Locate the cell with the specified text and output its [X, Y] center coordinate. 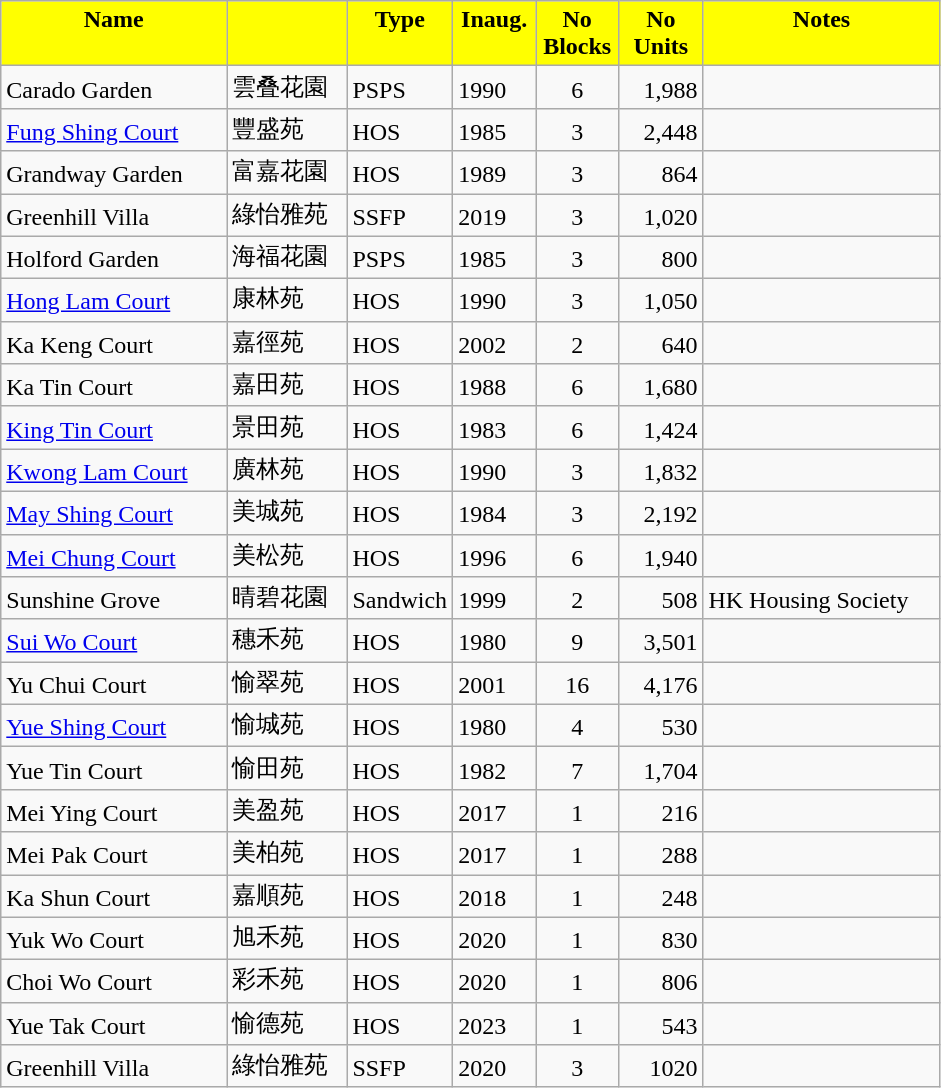
640 [661, 342]
2023 [494, 1024]
Ka Keng Court [114, 342]
Choi Wo Court [114, 982]
800 [661, 258]
Name [114, 34]
9 [578, 640]
穗禾苑 [287, 640]
美盈苑 [287, 810]
富嘉花園 [287, 172]
康林苑 [287, 300]
1996 [494, 556]
HK Housing Society [822, 598]
愉德苑 [287, 1024]
1988 [494, 386]
1020 [661, 1066]
Inaug. [494, 34]
1999 [494, 598]
Grandway Garden [114, 172]
1984 [494, 512]
海福花園 [287, 258]
1,988 [661, 88]
806 [661, 982]
Yue Tin Court [114, 768]
Ka Tin Court [114, 386]
嘉田苑 [287, 386]
No Blocks [578, 34]
雲叠花園 [287, 88]
1,832 [661, 470]
Sui Wo Court [114, 640]
864 [661, 172]
4 [578, 726]
530 [661, 726]
2001 [494, 684]
1,680 [661, 386]
晴碧花園 [287, 598]
美柏苑 [287, 854]
830 [661, 938]
Mei Pak Court [114, 854]
Ka Shun Court [114, 896]
Fung Shing Court [114, 130]
248 [661, 896]
美松苑 [287, 556]
彩禾苑 [287, 982]
Yue Tak Court [114, 1024]
嘉徑苑 [287, 342]
豐盛苑 [287, 130]
1,704 [661, 768]
7 [578, 768]
Yu Chui Court [114, 684]
May Shing Court [114, 512]
1,940 [661, 556]
Notes [822, 34]
216 [661, 810]
Carado Garden [114, 88]
2,192 [661, 512]
Sunshine Grove [114, 598]
美城苑 [287, 512]
1,050 [661, 300]
1982 [494, 768]
3,501 [661, 640]
Kwong Lam Court [114, 470]
Holford Garden [114, 258]
愉田苑 [287, 768]
Yuk Wo Court [114, 938]
2018 [494, 896]
1,424 [661, 428]
508 [661, 598]
旭禾苑 [287, 938]
1989 [494, 172]
16 [578, 684]
2019 [494, 216]
No Units [661, 34]
1,020 [661, 216]
4,176 [661, 684]
2,448 [661, 130]
2002 [494, 342]
景田苑 [287, 428]
Yue Shing Court [114, 726]
543 [661, 1024]
Hong Lam Court [114, 300]
廣林苑 [287, 470]
1983 [494, 428]
288 [661, 854]
Mei Chung Court [114, 556]
愉翠苑 [287, 684]
King Tin Court [114, 428]
愉城苑 [287, 726]
Mei Ying Court [114, 810]
Type [400, 34]
Sandwich [400, 598]
嘉順苑 [287, 896]
